Identify which cell holds the provided text, then report its (X, Y) central coordinate. 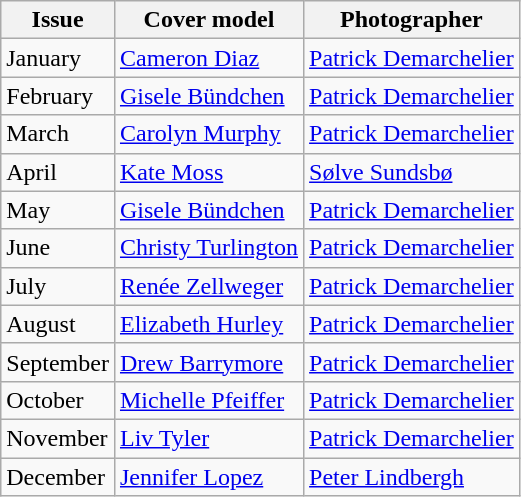
October (58, 400)
Kate Moss (208, 172)
November (58, 438)
Cameron Diaz (208, 58)
Christy Turlington (208, 248)
Cover model (208, 20)
Sølve Sundsbø (412, 172)
Peter Lindbergh (412, 477)
June (58, 248)
May (58, 210)
Drew Barrymore (208, 362)
Michelle Pfeiffer (208, 400)
December (58, 477)
September (58, 362)
Liv Tyler (208, 438)
Jennifer Lopez (208, 477)
Photographer (412, 20)
February (58, 96)
Renée Zellweger (208, 286)
Carolyn Murphy (208, 134)
January (58, 58)
July (58, 286)
Issue (58, 20)
Elizabeth Hurley (208, 324)
August (58, 324)
April (58, 172)
March (58, 134)
